Return (x, y) of the center of cell containing provided text 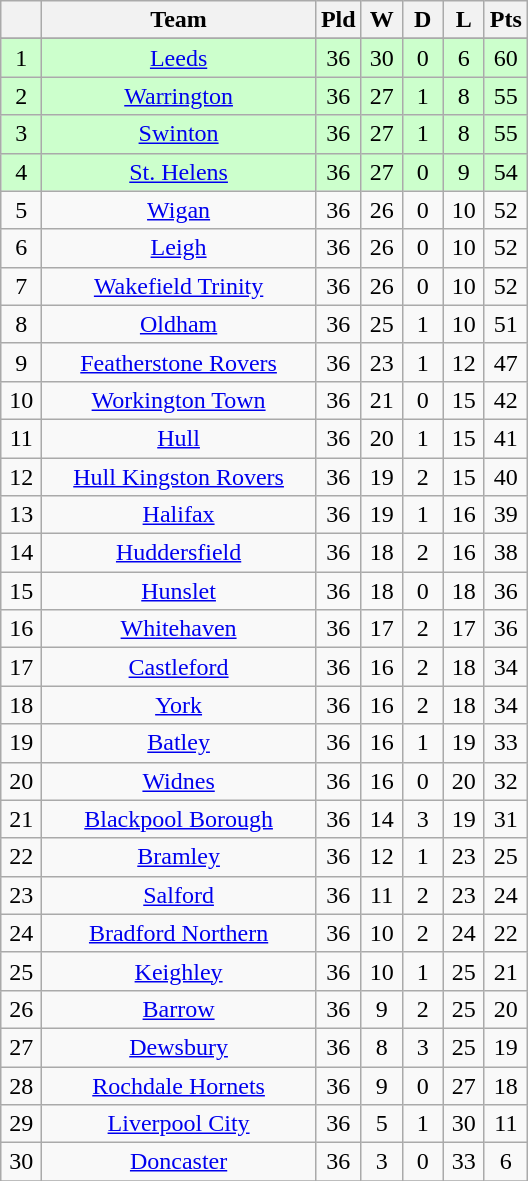
St. Helens (179, 172)
Batley (179, 743)
Rochdale Hornets (179, 1085)
York (179, 705)
Hunslet (179, 591)
Halifax (179, 515)
42 (506, 400)
Workington Town (179, 400)
13 (22, 515)
Warrington (179, 96)
Keighley (179, 971)
41 (506, 438)
54 (506, 172)
Team (179, 20)
Salford (179, 895)
Dewsbury (179, 1047)
Swinton (179, 134)
Pts (506, 20)
39 (506, 515)
28 (22, 1085)
Wakefield Trinity (179, 286)
Castleford (179, 667)
L (464, 20)
29 (22, 1124)
Blackpool Borough (179, 819)
47 (506, 362)
Barrow (179, 1009)
Wigan (179, 210)
Leigh (179, 248)
Liverpool City (179, 1124)
51 (506, 324)
W (382, 20)
Widnes (179, 781)
Featherstone Rovers (179, 362)
40 (506, 477)
Huddersfield (179, 553)
Bramley (179, 857)
38 (506, 553)
32 (506, 781)
4 (22, 172)
Hull (179, 438)
Leeds (179, 58)
7 (22, 286)
Oldham (179, 324)
31 (506, 819)
Hull Kingston Rovers (179, 477)
Doncaster (179, 1162)
60 (506, 58)
D (422, 20)
Whitehaven (179, 629)
Pld (338, 20)
Bradford Northern (179, 933)
